Scan for the cell matching the given text and deliver its (X, Y) coordinate at center. 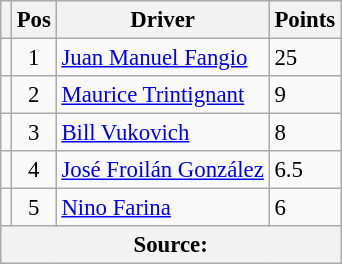
Points (304, 20)
Juan Manuel Fangio (162, 58)
2 (34, 95)
Maurice Trintignant (162, 95)
Nino Farina (162, 208)
6 (304, 208)
5 (34, 208)
Bill Vukovich (162, 133)
José Froilán González (162, 170)
Pos (34, 20)
9 (304, 95)
Source: (171, 245)
3 (34, 133)
4 (34, 170)
6.5 (304, 170)
1 (34, 58)
25 (304, 58)
8 (304, 133)
Driver (162, 20)
